Detect which cell encompasses the target text, then output its (X, Y) center coordinate. 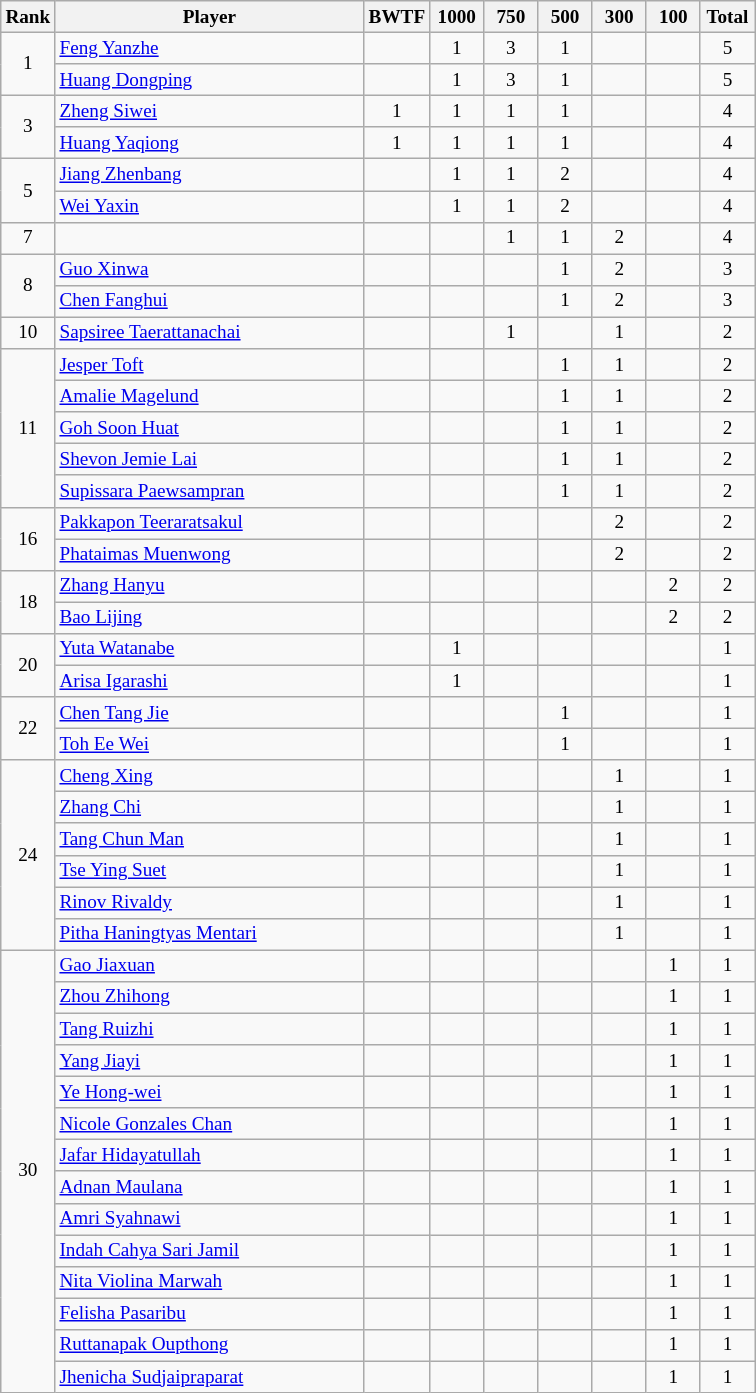
Cheng Xing (210, 776)
Huang Dongping (210, 80)
Guo Xinwa (210, 270)
300 (619, 17)
7 (28, 238)
16 (28, 538)
Wei Yaxin (210, 206)
Tang Chun Man (210, 839)
Yang Jiayi (210, 1061)
Feng Yanzhe (210, 48)
10 (28, 333)
Jesper Toft (210, 365)
22 (28, 728)
18 (28, 602)
Shevon Jemie Lai (210, 460)
100 (673, 17)
Jafar Hidayatullah (210, 1156)
Chen Tang Jie (210, 713)
Zheng Siwei (210, 111)
Pitha Haningtyas Mentari (210, 934)
Phataimas Muenwong (210, 554)
20 (28, 664)
500 (565, 17)
Jiang Zhenbang (210, 175)
Toh Ee Wei (210, 744)
Goh Soon Huat (210, 428)
BWTF (397, 17)
Supissara Paewsampran (210, 491)
Nicole Gonzales Chan (210, 1124)
24 (28, 855)
Rinov Rivaldy (210, 902)
Chen Fanghui (210, 301)
Nita Violina Marwah (210, 1282)
Tse Ying Suet (210, 871)
Amri Syahnawi (210, 1219)
Indah Cahya Sari Jamil (210, 1251)
Huang Yaqiong (210, 143)
Adnan Maulana (210, 1187)
Zhang Chi (210, 808)
Amalie Magelund (210, 396)
30 (28, 1172)
Tang Ruizhi (210, 1029)
Sapsiree Taerattanachai (210, 333)
Ruttanapak Oupthong (210, 1345)
Jhenicha Sudjaipraparat (210, 1377)
Zhang Hanyu (210, 586)
Arisa Igarashi (210, 681)
8 (28, 286)
Zhou Zhihong (210, 997)
Bao Lijing (210, 618)
Rank (28, 17)
750 (511, 17)
Felisha Pasaribu (210, 1314)
Total (727, 17)
Ye Hong-wei (210, 1092)
1000 (457, 17)
Player (210, 17)
Pakkapon Teeraratsakul (210, 523)
Yuta Watanabe (210, 649)
11 (28, 428)
Gao Jiaxuan (210, 966)
